Provide the [X, Y] coordinate of the cell's center where the given text is located.  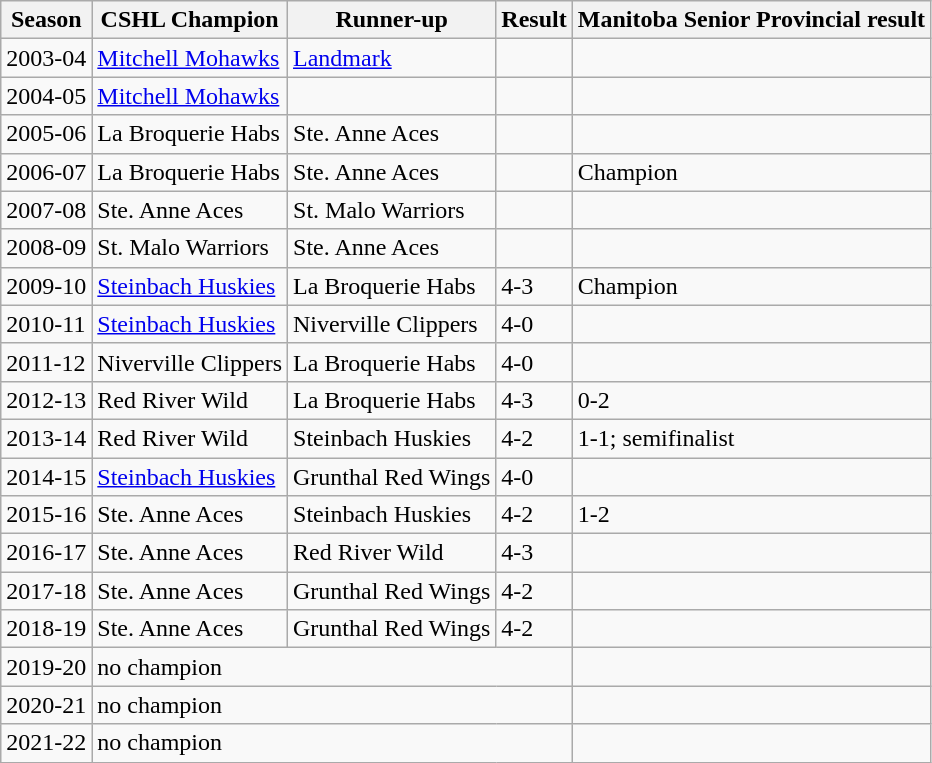
1-2 [751, 515]
2013-14 [46, 438]
2017-18 [46, 591]
2011-12 [46, 362]
2005-06 [46, 134]
2010-11 [46, 324]
2016-17 [46, 553]
2006-07 [46, 172]
2018-19 [46, 629]
2007-08 [46, 210]
0-2 [751, 400]
Runner-up [392, 20]
2020-21 [46, 705]
Result [534, 20]
1-1; semifinalist [751, 438]
Manitoba Senior Provincial result [751, 20]
2021-22 [46, 743]
2008-09 [46, 248]
2004-05 [46, 96]
2015-16 [46, 515]
2003-04 [46, 58]
2014-15 [46, 477]
Season [46, 20]
2012-13 [46, 400]
2019-20 [46, 667]
Landmark [392, 58]
CSHL Champion [190, 20]
2009-10 [46, 286]
